Output the (x, y) coordinate of the center of the cell containing the given text.  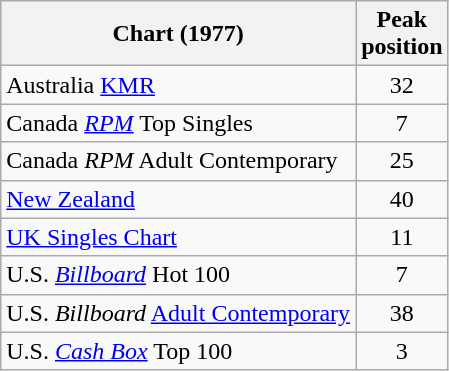
38 (402, 313)
New Zealand (178, 199)
U.S. Billboard Hot 100 (178, 275)
Canada RPM Top Singles (178, 123)
UK Singles Chart (178, 237)
40 (402, 199)
U.S. Cash Box Top 100 (178, 351)
11 (402, 237)
Chart (1977) (178, 34)
U.S. Billboard Adult Contemporary (178, 313)
Canada RPM Adult Contemporary (178, 161)
32 (402, 85)
25 (402, 161)
3 (402, 351)
Australia KMR (178, 85)
Peakposition (402, 34)
